For the text-containing cell, return its midpoint in [x, y] coordinate format. 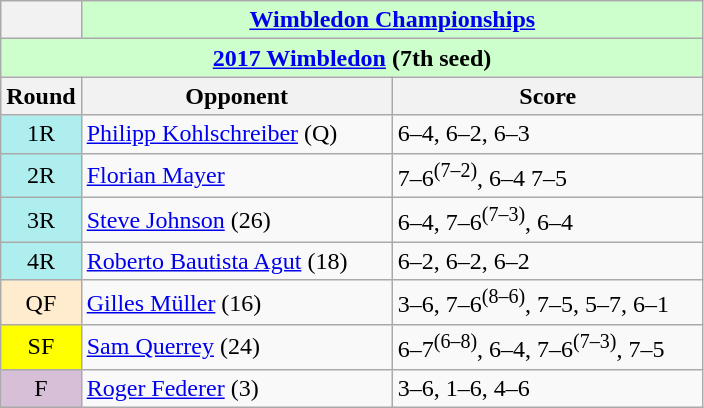
Roberto Bautista Agut (18) [236, 261]
Gilles Müller (16) [236, 302]
3–6, 1–6, 4–6 [548, 388]
6–2, 6–2, 6–2 [548, 261]
Steve Johnson (26) [236, 220]
2017 Wimbledon (7th seed) [352, 58]
6–4, 7–6(7–3), 6–4 [548, 220]
F [41, 388]
3–6, 7–6(8–6), 7–5, 5–7, 6–1 [548, 302]
SF [41, 348]
QF [41, 302]
7–6(7–2), 6–4 7–5 [548, 176]
6–4, 6–2, 6–3 [548, 134]
6–7(6–8), 6–4, 7–6(7–3), 7–5 [548, 348]
4R [41, 261]
Score [548, 96]
Roger Federer (3) [236, 388]
Round [41, 96]
Opponent [236, 96]
3R [41, 220]
2R [41, 176]
1R [41, 134]
Philipp Kohlschreiber (Q) [236, 134]
Wimbledon Championships [392, 20]
Florian Mayer [236, 176]
Sam Querrey (24) [236, 348]
